Locate the cell with the specified text and output its (x, y) center coordinate. 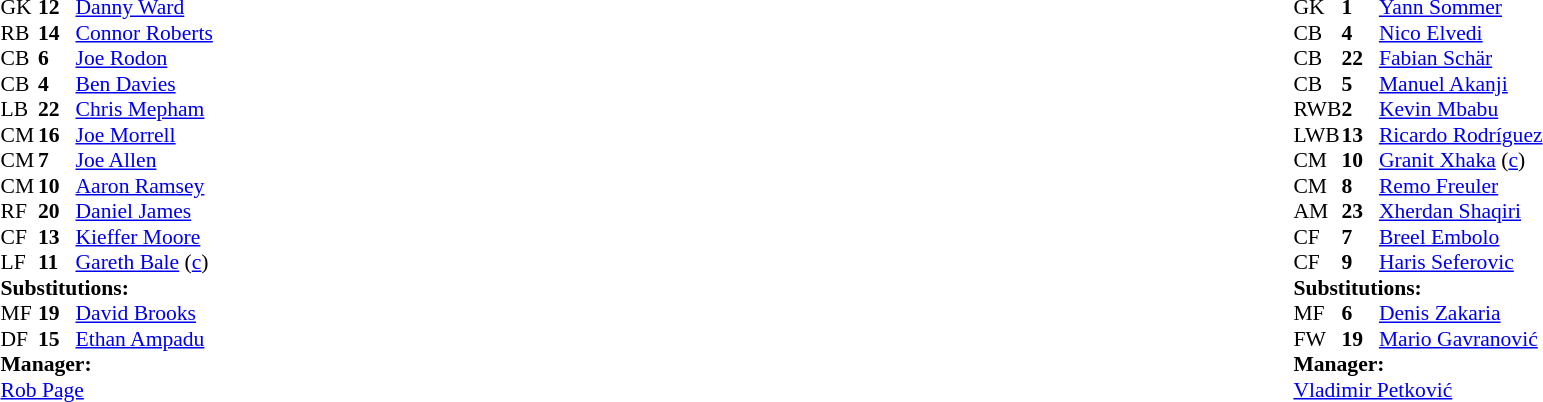
Kevin Mbabu (1461, 109)
15 (57, 339)
Connor Roberts (144, 33)
Chris Mepham (144, 109)
LWB (1317, 135)
8 (1360, 186)
Mario Gavranović (1461, 339)
RB (19, 33)
AM (1317, 211)
20 (57, 211)
RF (19, 211)
16 (57, 135)
Aaron Ramsey (144, 186)
9 (1360, 263)
Nico Elvedi (1461, 33)
Ben Davies (144, 84)
Xherdan Shaqiri (1461, 211)
Fabian Schär (1461, 59)
LF (19, 263)
14 (57, 33)
Kieffer Moore (144, 237)
Gareth Bale (c) (144, 263)
Manuel Akanji (1461, 84)
11 (57, 263)
Denis Zakaria (1461, 313)
5 (1360, 84)
2 (1360, 109)
23 (1360, 211)
Remo Freuler (1461, 186)
RWB (1317, 109)
FW (1317, 339)
Joe Morrell (144, 135)
LB (19, 109)
Granit Xhaka (c) (1461, 161)
Breel Embolo (1461, 237)
Ethan Ampadu (144, 339)
Joe Allen (144, 161)
Ricardo Rodríguez (1461, 135)
David Brooks (144, 313)
Daniel James (144, 211)
DF (19, 339)
Joe Rodon (144, 59)
Haris Seferovic (1461, 263)
